From the cell containing the given text, extract its center point as (X, Y) coordinate. 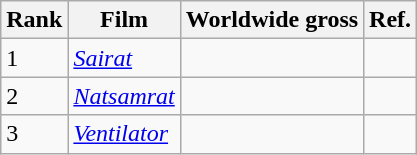
Film (124, 20)
Worldwide gross (272, 20)
Sairat (124, 58)
Natsamrat (124, 96)
1 (34, 58)
2 (34, 96)
Ventilator (124, 134)
3 (34, 134)
Ref. (390, 20)
Rank (34, 20)
